Return the [x, y] coordinate for the center point of the cell that contains the specified text.  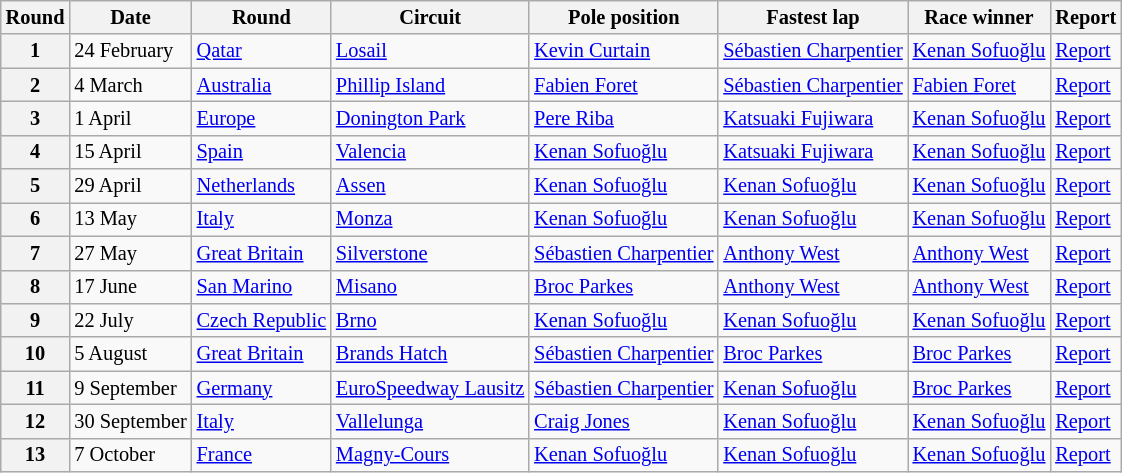
Qatar [262, 51]
10 [36, 354]
San Marino [262, 287]
5 August [130, 354]
1 April [130, 118]
Silverstone [430, 253]
Vallelunga [430, 421]
Assen [430, 186]
6 [36, 219]
7 October [130, 455]
Circuit [430, 17]
Pere Riba [624, 118]
Misano [430, 287]
24 February [130, 51]
3 [36, 118]
Netherlands [262, 186]
4 [36, 152]
Spain [262, 152]
2 [36, 85]
7 [36, 253]
9 [36, 320]
Phillip Island [430, 85]
1 [36, 51]
Australia [262, 85]
9 September [130, 388]
30 September [130, 421]
Fastest lap [812, 17]
Losail [430, 51]
11 [36, 388]
15 April [130, 152]
8 [36, 287]
17 June [130, 287]
Germany [262, 388]
Craig Jones [624, 421]
Donington Park [430, 118]
12 [36, 421]
5 [36, 186]
13 May [130, 219]
29 April [130, 186]
Brands Hatch [430, 354]
Monza [430, 219]
EuroSpeedway Lausitz [430, 388]
Czech Republic [262, 320]
Europe [262, 118]
Kevin Curtain [624, 51]
Pole position [624, 17]
22 July [130, 320]
4 March [130, 85]
Valencia [430, 152]
France [262, 455]
Date [130, 17]
Race winner [980, 17]
27 May [130, 253]
Magny-Cours [430, 455]
13 [36, 455]
Brno [430, 320]
